Output the (x, y) coordinate of the center of the cell containing the given text.  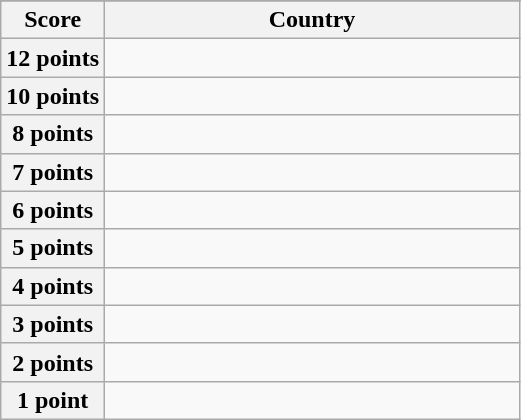
3 points (53, 324)
8 points (53, 134)
4 points (53, 286)
Country (312, 20)
Score (53, 20)
7 points (53, 172)
2 points (53, 362)
10 points (53, 96)
5 points (53, 248)
12 points (53, 58)
6 points (53, 210)
1 point (53, 400)
